Return the (X, Y) coordinate for the center point of the cell that contains the specified text.  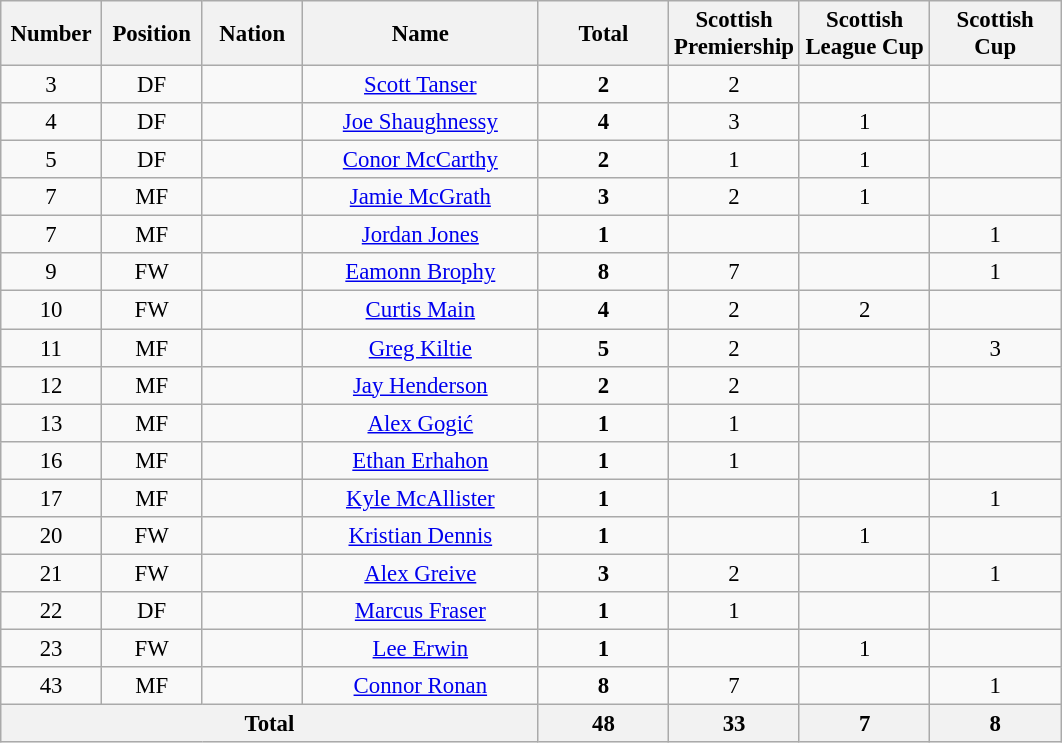
Marcus Fraser (421, 611)
16 (52, 460)
Jordan Jones (421, 235)
17 (52, 498)
21 (52, 573)
Greg Kiltie (421, 348)
Scottish Premiership (734, 34)
Ethan Erhahon (421, 460)
Conor McCarthy (421, 160)
Nation (252, 34)
Connor Ronan (421, 686)
Position (152, 34)
Kyle McAllister (421, 498)
20 (52, 536)
23 (52, 648)
Name (421, 34)
48 (604, 724)
Number (52, 34)
11 (52, 348)
Alex Gogić (421, 423)
Jay Henderson (421, 385)
Scottish League Cup (864, 34)
13 (52, 423)
43 (52, 686)
Kristian Dennis (421, 536)
Eamonn Brophy (421, 273)
Scottish Cup (996, 34)
Scott Tanser (421, 85)
Curtis Main (421, 310)
Joe Shaughnessy (421, 122)
Jamie McGrath (421, 197)
22 (52, 611)
Lee Erwin (421, 648)
33 (734, 724)
10 (52, 310)
9 (52, 273)
12 (52, 385)
Alex Greive (421, 573)
